Detect which cell encompasses the target text, then output its (x, y) center coordinate. 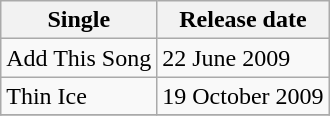
Add This Song (79, 58)
Release date (243, 20)
Single (79, 20)
22 June 2009 (243, 58)
Thin Ice (79, 96)
19 October 2009 (243, 96)
